Find where the given text appears and provide that cell's center as [x, y] coordinate. 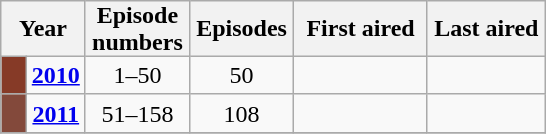
2010 [56, 75]
Year [44, 29]
Episodenumbers [137, 29]
50 [241, 75]
108 [241, 113]
2011 [56, 113]
51–158 [137, 113]
First aired [361, 29]
Last aired [486, 29]
Episodes [241, 29]
1–50 [137, 75]
